Return the [X, Y] coordinate for the center point of the cell that contains the specified text.  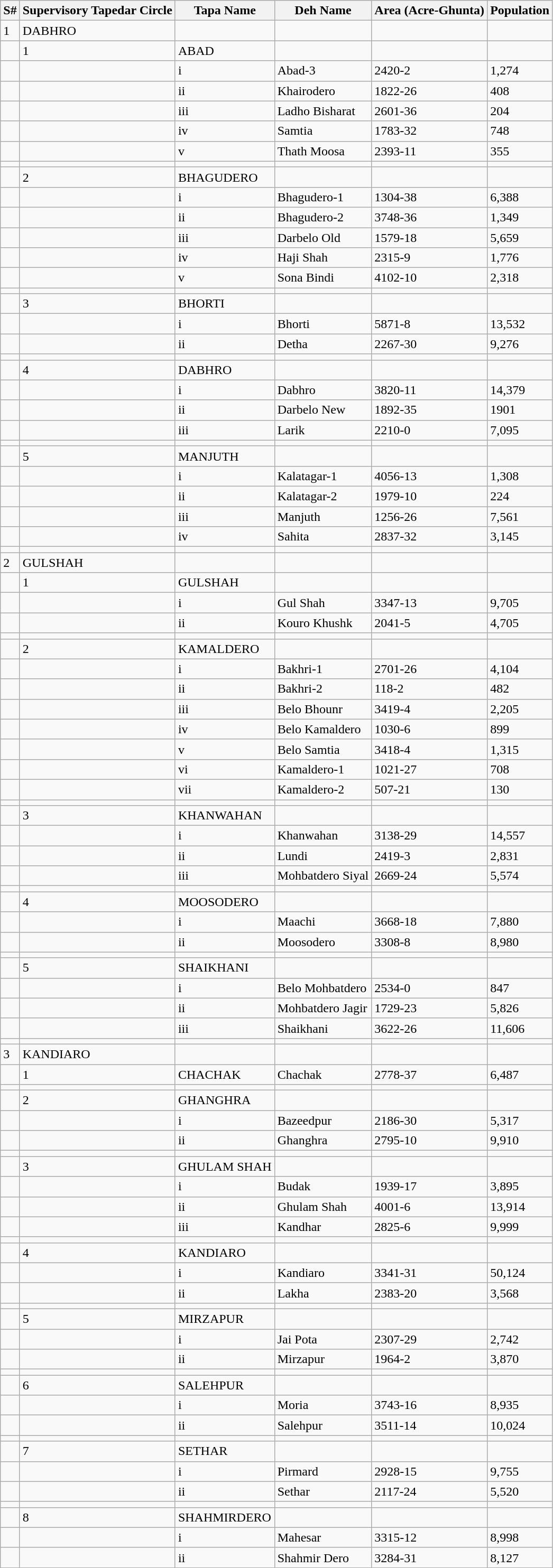
6,388 [520, 197]
1,776 [520, 258]
2210-0 [429, 430]
6 [97, 1385]
CHACHAK [225, 1074]
Kalatagar-1 [323, 476]
5871-8 [429, 324]
1729-23 [429, 1008]
Kamaldero-1 [323, 769]
355 [520, 151]
Supervisory Tapedar Circle [97, 11]
1030-6 [429, 729]
Khairodero [323, 91]
Bhagudero-2 [323, 217]
Mahesar [323, 1537]
3,568 [520, 1293]
Lundi [323, 856]
4102-10 [429, 278]
Shahmir Dero [323, 1557]
1822-26 [429, 91]
Gul Shah [323, 603]
8,980 [520, 942]
Moosodero [323, 942]
Detha [323, 344]
MOOSODERO [225, 902]
14,379 [520, 390]
Bhorti [323, 324]
1,315 [520, 749]
5,659 [520, 237]
2928-15 [429, 1471]
Jai Pota [323, 1339]
BHORTI [225, 304]
3668-18 [429, 922]
Ghanghra [323, 1141]
Tapa Name [225, 11]
Sahita [323, 537]
2825-6 [429, 1227]
KAMALDERO [225, 649]
1783-32 [429, 131]
482 [520, 689]
2307-29 [429, 1339]
5,520 [520, 1491]
2420-2 [429, 71]
1579-18 [429, 237]
Mohbatdero Siyal [323, 876]
4056-13 [429, 476]
3315-12 [429, 1537]
Larik [323, 430]
SALEHPUR [225, 1385]
1964-2 [429, 1359]
KHANWAHAN [225, 816]
Salehpur [323, 1425]
13,532 [520, 324]
Kamaldero-2 [323, 789]
1901 [520, 410]
9,755 [520, 1471]
Deh Name [323, 11]
7,880 [520, 922]
118-2 [429, 689]
3138-29 [429, 836]
9,705 [520, 603]
3284-31 [429, 1557]
2041-5 [429, 623]
Dabhro [323, 390]
Ghulam Shah [323, 1207]
Mohbatdero Jagir [323, 1008]
Chachak [323, 1074]
Haji Shah [323, 258]
708 [520, 769]
Ladho Bisharat [323, 111]
Area (Acre-Ghunta) [429, 11]
Belo Mohbatdero [323, 988]
Kandiaro [323, 1273]
1979-10 [429, 496]
4001-6 [429, 1207]
SHAHMIRDERO [225, 1517]
2669-24 [429, 876]
MIRZAPUR [225, 1319]
SHAIKHANI [225, 968]
224 [520, 496]
2778-37 [429, 1074]
5,574 [520, 876]
3622-26 [429, 1028]
Belo Kamaldero [323, 729]
2,831 [520, 856]
Moria [323, 1405]
2,318 [520, 278]
6,487 [520, 1074]
2267-30 [429, 344]
3,895 [520, 1187]
3341-31 [429, 1273]
Population [520, 11]
507-21 [429, 789]
3,870 [520, 1359]
Bazeedpur [323, 1121]
2315-9 [429, 258]
Pirmard [323, 1471]
2383-20 [429, 1293]
1,349 [520, 217]
1256-26 [429, 516]
1,274 [520, 71]
BHAGUDERO [225, 177]
Manjuth [323, 516]
2795-10 [429, 1141]
1,308 [520, 476]
7,561 [520, 516]
1939-17 [429, 1187]
7,095 [520, 430]
vi [225, 769]
Shaikhani [323, 1028]
2393-11 [429, 151]
7 [97, 1451]
899 [520, 729]
8,935 [520, 1405]
8 [97, 1517]
9,999 [520, 1227]
2837-32 [429, 537]
9,910 [520, 1141]
Thath Moosa [323, 151]
14,557 [520, 836]
8,998 [520, 1537]
1892-35 [429, 410]
MANJUTH [225, 456]
Belo Samtia [323, 749]
Bhagudero-1 [323, 197]
3820-11 [429, 390]
1021-27 [429, 769]
3748-36 [429, 217]
4,705 [520, 623]
50,124 [520, 1273]
Mirzapur [323, 1359]
3347-13 [429, 603]
847 [520, 988]
Lakha [323, 1293]
748 [520, 131]
Abad-3 [323, 71]
vii [225, 789]
13,914 [520, 1207]
3418-4 [429, 749]
2,205 [520, 709]
SETHAR [225, 1451]
2701-26 [429, 669]
1304-38 [429, 197]
Kandhar [323, 1227]
2534-0 [429, 988]
408 [520, 91]
Darbelo Old [323, 237]
2186-30 [429, 1121]
Kouro Khushk [323, 623]
Bakhri-2 [323, 689]
130 [520, 789]
Kalatagar-2 [323, 496]
2117-24 [429, 1491]
GHANGHRA [225, 1100]
9,276 [520, 344]
3308-8 [429, 942]
5,826 [520, 1008]
Darbelo New [323, 410]
GHULAM SHAH [225, 1166]
Sethar [323, 1491]
3419-4 [429, 709]
5,317 [520, 1121]
3,145 [520, 537]
10,024 [520, 1425]
3511-14 [429, 1425]
S# [10, 11]
Samtia [323, 131]
3743-16 [429, 1405]
Sona Bindi [323, 278]
2419-3 [429, 856]
ABAD [225, 51]
Budak [323, 1187]
11,606 [520, 1028]
2601-36 [429, 111]
Belo Bhounr [323, 709]
Bakhri-1 [323, 669]
Khanwahan [323, 836]
Maachi [323, 922]
2,742 [520, 1339]
204 [520, 111]
8,127 [520, 1557]
4,104 [520, 669]
